Identify which cell holds the provided text, then report its [x, y] central coordinate. 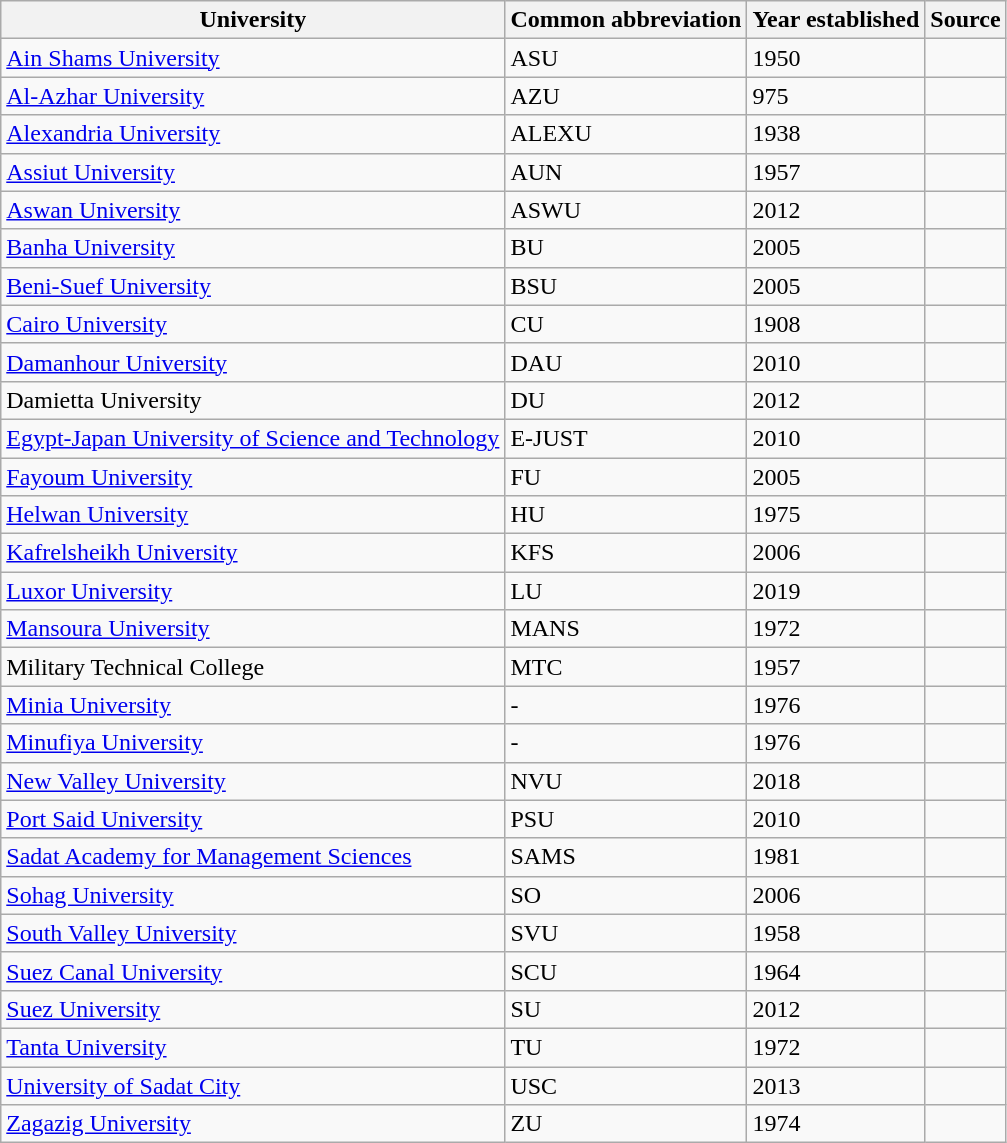
Port Said University [253, 819]
MTC [626, 667]
Suez University [253, 1009]
DAU [626, 362]
Ain Shams University [253, 58]
PSU [626, 819]
Helwan University [253, 515]
SAMS [626, 857]
Egypt-Japan University of Science and Technology [253, 438]
1974 [836, 1124]
Aswan University [253, 210]
Assiut University [253, 172]
ALEXU [626, 134]
Sohag University [253, 895]
University [253, 20]
KFS [626, 553]
Cairo University [253, 324]
Damanhour University [253, 362]
USC [626, 1085]
2019 [836, 591]
Banha University [253, 248]
University of Sadat City [253, 1085]
Al-Azhar University [253, 96]
DU [626, 400]
AZU [626, 96]
New Valley University [253, 781]
SO [626, 895]
CU [626, 324]
SVU [626, 933]
1908 [836, 324]
Mansoura University [253, 629]
ASU [626, 58]
NVU [626, 781]
SCU [626, 971]
ASWU [626, 210]
E-JUST [626, 438]
AUN [626, 172]
Military Technical College [253, 667]
TU [626, 1047]
1975 [836, 515]
Alexandria University [253, 134]
1938 [836, 134]
975 [836, 96]
Fayoum University [253, 477]
South Valley University [253, 933]
1981 [836, 857]
Sadat Academy for Management Sciences [253, 857]
Minufiya University [253, 743]
Kafrelsheikh University [253, 553]
Year established [836, 20]
Luxor University [253, 591]
Beni-Suef University [253, 286]
Zagazig University [253, 1124]
Tanta University [253, 1047]
1950 [836, 58]
Source [966, 20]
ZU [626, 1124]
1964 [836, 971]
2018 [836, 781]
BU [626, 248]
FU [626, 477]
Damietta University [253, 400]
MANS [626, 629]
HU [626, 515]
1958 [836, 933]
2013 [836, 1085]
Common abbreviation [626, 20]
LU [626, 591]
Minia University [253, 705]
SU [626, 1009]
Suez Canal University [253, 971]
BSU [626, 286]
